Determine the [x, y] coordinate at the center of the cell enclosing the given text.  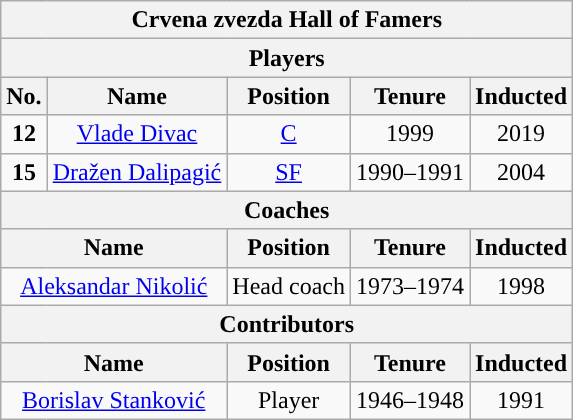
Crvena zvezda Hall of Famers [287, 20]
C [289, 134]
Contributors [287, 324]
Aleksandar Nikolić [114, 286]
Players [287, 58]
1991 [522, 400]
Vlade Divac [137, 134]
Borislav Stanković [114, 400]
12 [24, 134]
1990–1991 [410, 172]
Player [289, 400]
Coaches [287, 210]
2019 [522, 134]
1999 [410, 134]
SF [289, 172]
No. [24, 96]
Head coach [289, 286]
1998 [522, 286]
1973–1974 [410, 286]
15 [24, 172]
Dražen Dalipagić [137, 172]
2004 [522, 172]
1946–1948 [410, 400]
